Provide the (X, Y) coordinate of the cell's center where the given text is located.  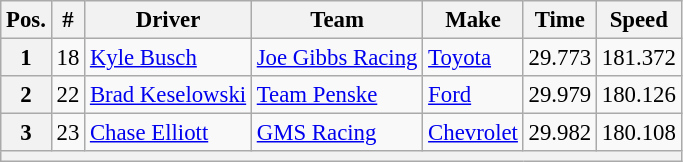
Driver (168, 20)
Team (336, 20)
180.126 (638, 95)
29.773 (560, 58)
29.979 (560, 95)
Pos. (26, 20)
Toyota (473, 58)
Ford (473, 95)
23 (68, 133)
# (68, 20)
181.372 (638, 58)
180.108 (638, 133)
Chase Elliott (168, 133)
Brad Keselowski (168, 95)
Team Penske (336, 95)
18 (68, 58)
1 (26, 58)
Speed (638, 20)
Chevrolet (473, 133)
Joe Gibbs Racing (336, 58)
29.982 (560, 133)
Kyle Busch (168, 58)
22 (68, 95)
2 (26, 95)
GMS Racing (336, 133)
Make (473, 20)
Time (560, 20)
3 (26, 133)
